From the cell containing the given text, extract its center point as (x, y) coordinate. 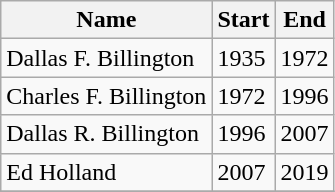
Dallas R. Billington (106, 134)
Ed Holland (106, 172)
1935 (244, 58)
Dallas F. Billington (106, 58)
Start (244, 20)
End (304, 20)
Charles F. Billington (106, 96)
Name (106, 20)
2019 (304, 172)
